Pinpoint the cell where the given text exists, returning its (x, y) midpoint coordinate. 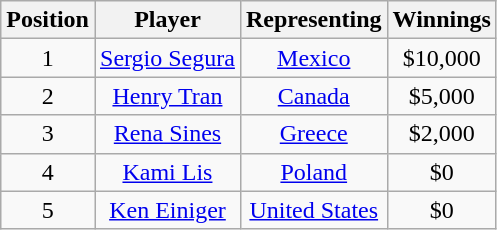
$5,000 (442, 96)
Position (48, 20)
Kami Lis (167, 172)
Canada (314, 96)
Player (167, 20)
Winnings (442, 20)
3 (48, 134)
$2,000 (442, 134)
Representing (314, 20)
Ken Einiger (167, 210)
2 (48, 96)
Rena Sines (167, 134)
Poland (314, 172)
5 (48, 210)
1 (48, 58)
United States (314, 210)
4 (48, 172)
Sergio Segura (167, 58)
Greece (314, 134)
Henry Tran (167, 96)
Mexico (314, 58)
$10,000 (442, 58)
